Output the (x, y) coordinate of the center of the cell containing the given text.  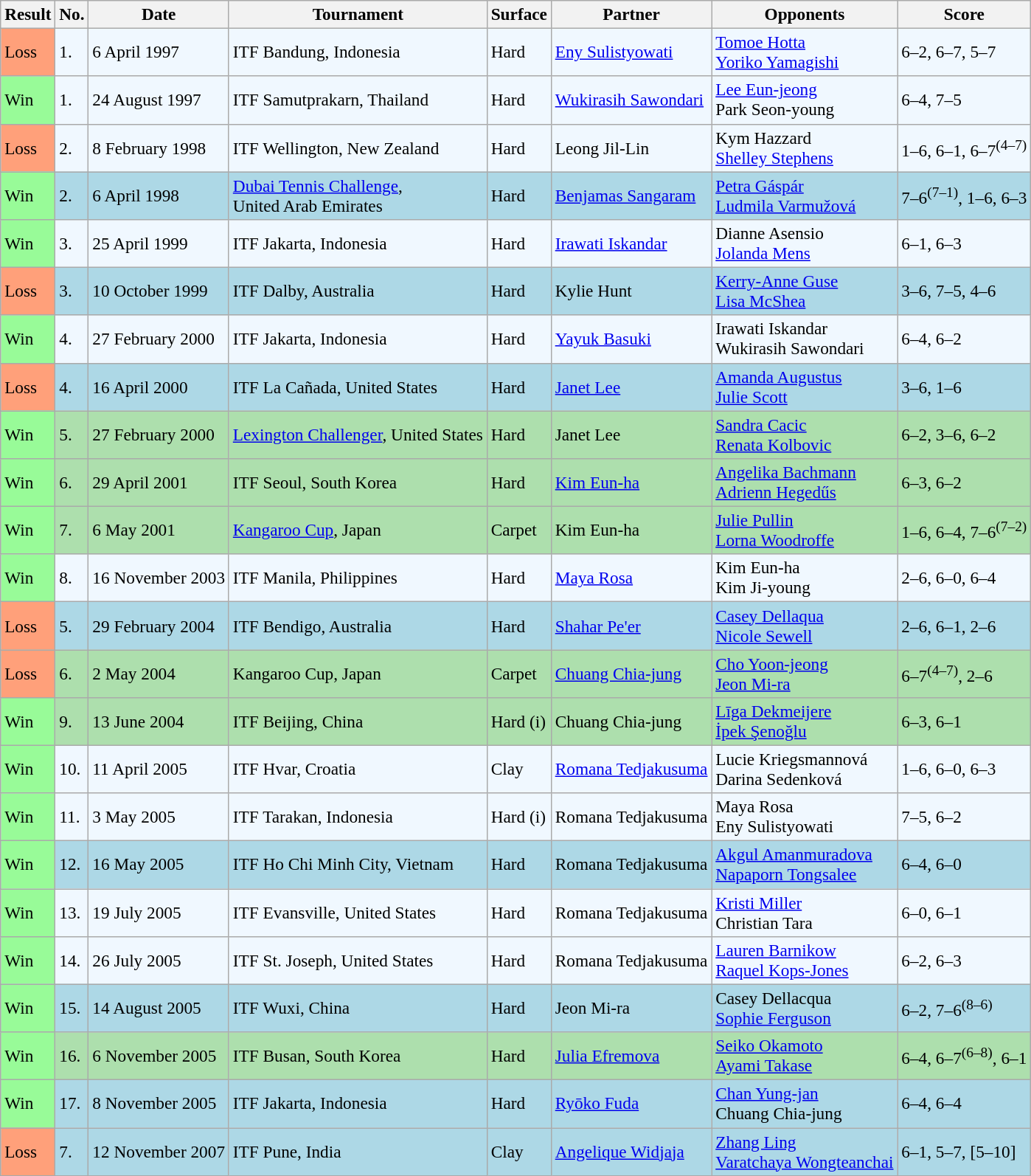
17. (72, 1104)
ITF Manila, Philippines (358, 578)
Julie Pullin Lorna Woodroffe (805, 530)
6–4, 6–2 (965, 339)
Leong Jil-Lin (631, 148)
Yayuk Basuki (631, 339)
Lucie Kriegsmannová Darina Sedenková (805, 769)
8 November 2005 (159, 1104)
9. (72, 722)
ITF Dalby, Australia (358, 291)
Jeon Mi-ra (631, 1008)
12. (72, 865)
Lauren Barnikow Raquel Kops-Jones (805, 961)
Partner (631, 14)
Score (965, 14)
24 August 1997 (159, 100)
Angelika Bachmann Adrienn Hegedűs (805, 482)
6–1, 6–3 (965, 243)
Kylie Hunt (631, 291)
ITF Busan, South Korea (358, 1055)
2–6, 6–1, 2–6 (965, 626)
1–6, 6–4, 7–6(7–2) (965, 530)
Ryōko Fuda (631, 1104)
Chan Yung-jan Chuang Chia-jung (805, 1104)
6 April 1998 (159, 195)
ITF Seoul, South Korea (358, 482)
ITF Samutprakarn, Thailand (358, 100)
6 May 2001 (159, 530)
6–4, 6–7(6–8), 6–1 (965, 1055)
6–2, 7–6(8–6) (965, 1008)
3 May 2005 (159, 817)
Lee Eun-jeong Park Seon-young (805, 100)
6–4, 6–0 (965, 865)
10 October 1999 (159, 291)
Dubai Tennis Challenge, United Arab Emirates (358, 195)
Kym Hazzard Shelley Stephens (805, 148)
25 April 1999 (159, 243)
6–7(4–7), 2–6 (965, 673)
14 August 2005 (159, 1008)
11. (72, 817)
6–2, 3–6, 6–2 (965, 434)
Seiko Okamoto Ayami Takase (805, 1055)
7–5, 6–2 (965, 817)
13 June 2004 (159, 722)
Shahar Pe'er (631, 626)
8. (72, 578)
ITF Hvar, Croatia (358, 769)
6 April 1997 (159, 52)
7–6(7–1), 1–6, 6–3 (965, 195)
6–4, 7–5 (965, 100)
Maya Rosa (631, 578)
ITF Ho Chi Minh City, Vietnam (358, 865)
ITF La Cañada, United States (358, 387)
Zhang Ling Varatchaya Wongteanchai (805, 1151)
6–1, 5–7, [5–10] (965, 1151)
Kristi Miller Christian Tara (805, 912)
2–6, 6–0, 6–4 (965, 578)
6–2, 6–7, 5–7 (965, 52)
Casey Dellacqua Sophie Ferguson (805, 1008)
Sandra Cacic Renata Kolbovic (805, 434)
6–3, 6–2 (965, 482)
Wukirasih Sawondari (631, 100)
Tournament (358, 14)
8 February 1998 (159, 148)
Casey Dellaqua Nicole Sewell (805, 626)
2 May 2004 (159, 673)
6 November 2005 (159, 1055)
ITF Wellington, New Zealand (358, 148)
6–4, 6–4 (965, 1104)
Līga Dekmeijere İpek Şenoğlu (805, 722)
Irawati Iskandar Wukirasih Sawondari (805, 339)
Dianne Asensio Jolanda Mens (805, 243)
3–6, 7–5, 4–6 (965, 291)
Irawati Iskandar (631, 243)
No. (72, 14)
19 July 2005 (159, 912)
1–6, 6–1, 6–7(4–7) (965, 148)
ITF Wuxi, China (358, 1008)
16 November 2003 (159, 578)
Petra Gáspár Ludmila Varmužová (805, 195)
ITF Bendigo, Australia (358, 626)
Kim Eun-ha Kim Ji-young (805, 578)
Maya Rosa Eny Sulistyowati (805, 817)
ITF Evansville, United States (358, 912)
16. (72, 1055)
Kerry-Anne Guse Lisa McShea (805, 291)
Angelique Widjaja (631, 1151)
1–6, 6–0, 6–3 (965, 769)
Amanda Augustus Julie Scott (805, 387)
Tomoe Hotta Yoriko Yamagishi (805, 52)
10. (72, 769)
Surface (519, 14)
12 November 2007 (159, 1151)
15. (72, 1008)
16 May 2005 (159, 865)
6–0, 6–1 (965, 912)
29 February 2004 (159, 626)
Benjamas Sangaram (631, 195)
Eny Sulistyowati (631, 52)
ITF Beijing, China (358, 722)
Julia Efremova (631, 1055)
Lexington Challenger, United States (358, 434)
6–2, 6–3 (965, 961)
14. (72, 961)
Result (28, 14)
ITF Pune, India (358, 1151)
ITF Bandung, Indonesia (358, 52)
11 April 2005 (159, 769)
Akgul Amanmuradova Napaporn Tongsalee (805, 865)
6–3, 6–1 (965, 722)
13. (72, 912)
ITF Tarakan, Indonesia (358, 817)
Date (159, 14)
29 April 2001 (159, 482)
3–6, 1–6 (965, 387)
Cho Yoon-jeong Jeon Mi-ra (805, 673)
16 April 2000 (159, 387)
ITF St. Joseph, United States (358, 961)
Opponents (805, 14)
26 July 2005 (159, 961)
